Return the (x, y) coordinate for the center point of the cell that contains the specified text.  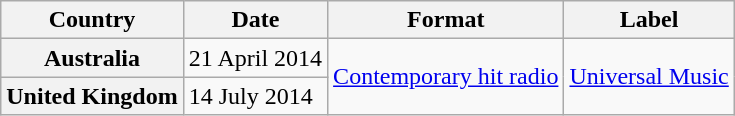
Date (255, 20)
21 April 2014 (255, 58)
United Kingdom (92, 96)
Format (446, 20)
Australia (92, 58)
Label (649, 20)
Universal Music (649, 77)
14 July 2014 (255, 96)
Country (92, 20)
Contemporary hit radio (446, 77)
